Scan for the cell matching the given text and deliver its (X, Y) coordinate at center. 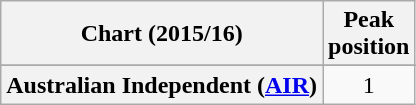
Peakposition (369, 34)
1 (369, 85)
Australian Independent (AIR) (162, 85)
Chart (2015/16) (162, 34)
